From the cell containing the given text, extract its center point as [x, y] coordinate. 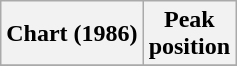
Chart (1986) [72, 34]
Peakposition [189, 34]
